Pinpoint the cell where the given text exists, returning its [X, Y] midpoint coordinate. 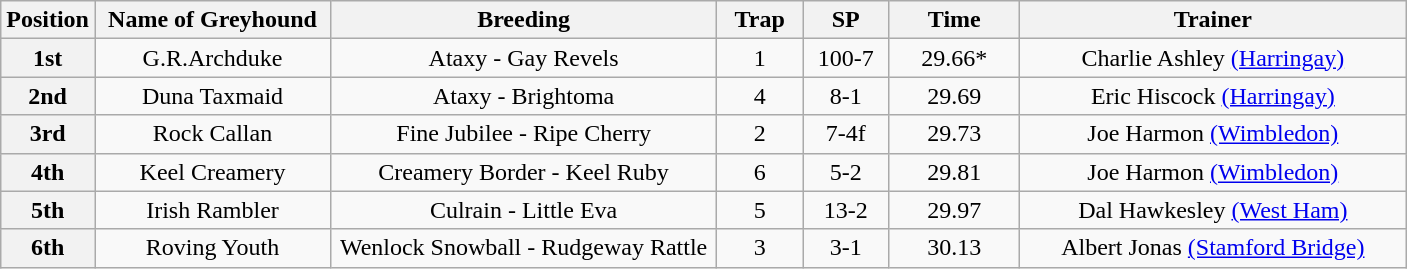
5-2 [846, 172]
5 [760, 210]
Wenlock Snowball - Rudgeway Rattle [524, 248]
3rd [48, 134]
Dal Hawkesley (West Ham) [1213, 210]
3-1 [846, 248]
Time [954, 20]
Irish Rambler [212, 210]
Position [48, 20]
29.81 [954, 172]
Name of Greyhound [212, 20]
Ataxy - Brightoma [524, 96]
Breeding [524, 20]
3 [760, 248]
Roving Youth [212, 248]
7-4f [846, 134]
Culrain - Little Eva [524, 210]
29.97 [954, 210]
Duna Taxmaid [212, 96]
4th [48, 172]
Trap [760, 20]
29.73 [954, 134]
2nd [48, 96]
Charlie Ashley (Harringay) [1213, 58]
Creamery Border - Keel Ruby [524, 172]
30.13 [954, 248]
G.R.Archduke [212, 58]
5th [48, 210]
6th [48, 248]
1st [48, 58]
Eric Hiscock (Harringay) [1213, 96]
8-1 [846, 96]
2 [760, 134]
29.69 [954, 96]
6 [760, 172]
Rock Callan [212, 134]
Keel Creamery [212, 172]
Fine Jubilee - Ripe Cherry [524, 134]
4 [760, 96]
SP [846, 20]
13-2 [846, 210]
Ataxy - Gay Revels [524, 58]
Albert Jonas (Stamford Bridge) [1213, 248]
100-7 [846, 58]
Trainer [1213, 20]
1 [760, 58]
29.66* [954, 58]
